Scan for the cell matching the given text and deliver its [X, Y] coordinate at center. 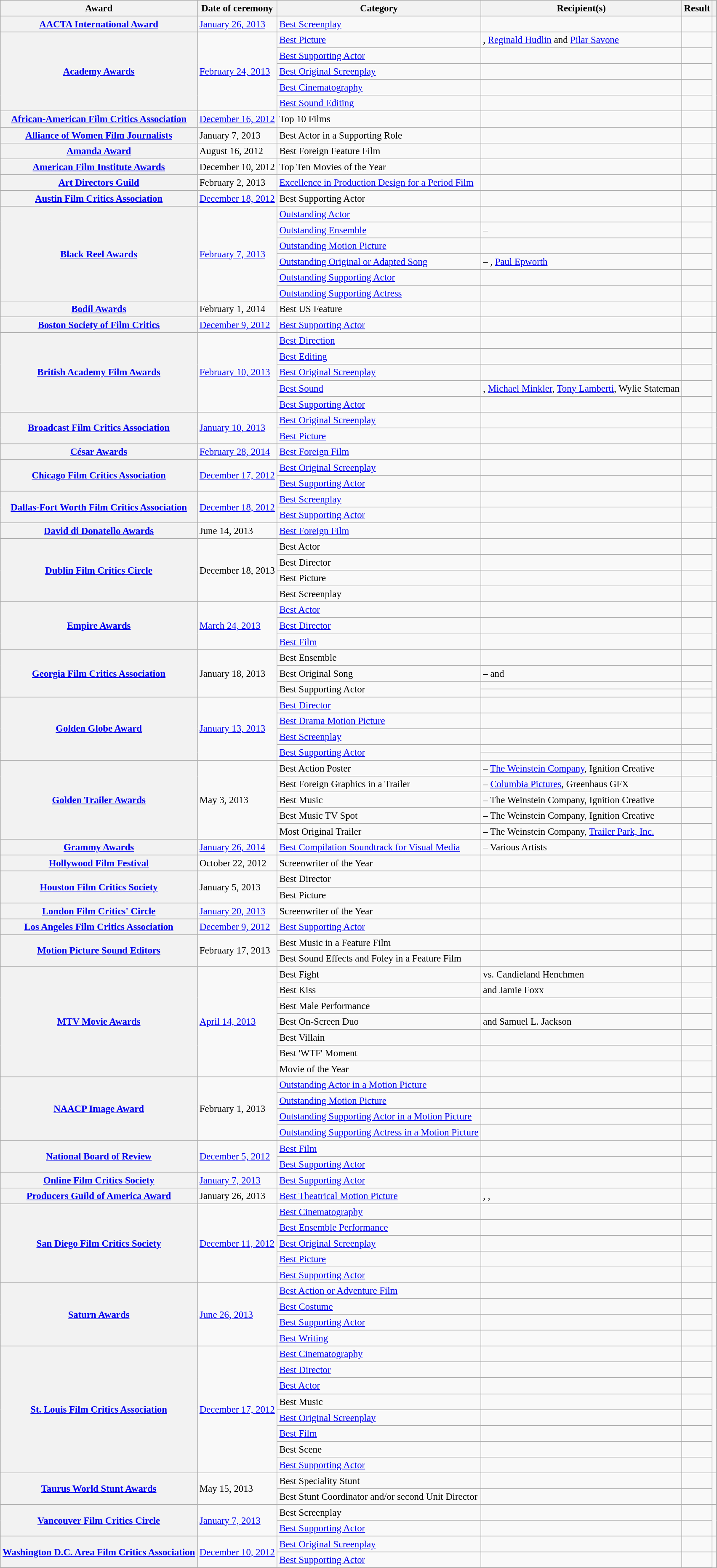
Best Compilation Soundtrack for Visual Media [379, 847]
February 17, 2013 [237, 950]
San Diego Film Critics Society [99, 1243]
December 18, 2013 [237, 570]
Best US Feature [379, 309]
, Reginald Hudlin and Pilar Savone [581, 40]
Best Sound [379, 388]
February 24, 2013 [237, 72]
Online Film Critics Society [99, 1180]
Most Original Trailer [379, 832]
Best Theatrical Motion Picture [379, 1196]
Golden Globe Award [99, 729]
February 7, 2013 [237, 254]
Best Villain [379, 1038]
Top 10 Films [379, 119]
Motion Picture Sound Editors [99, 950]
AACTA International Award [99, 24]
Best Foreign Graphics in a Trailer [379, 784]
January 18, 2013 [237, 673]
Excellence in Production Design for a Period Film [379, 182]
Best 'WTF' Moment [379, 1053]
January 20, 2013 [237, 911]
Best Foreign Feature Film [379, 151]
Outstanding Ensemble [379, 230]
Broadcast Film Critics Association [99, 428]
Movie of the Year [379, 1069]
David di Donatello Awards [99, 531]
Date of ceremony [237, 8]
Best Actor in a Supporting Role [379, 135]
Washington D.C. Area Film Critics Association [99, 1552]
British Academy Film Awards [99, 372]
Best Writing [379, 1338]
American Film Institute Awards [99, 167]
, , [581, 1196]
Austin Film Critics Association [99, 198]
January 13, 2013 [237, 729]
Taurus World Stunt Awards [99, 1488]
Hollywood Film Festival [99, 863]
vs. Candieland Henchmen [581, 974]
Alliance of Women Film Journalists [99, 135]
February 10, 2013 [237, 372]
Grammy Awards [99, 847]
Outstanding Supporting Actress in a Motion Picture [379, 1133]
Los Angeles Film Critics Association [99, 927]
Best Original Song [379, 673]
Best Action or Adventure Film [379, 1291]
Outstanding Supporting Actor in a Motion Picture [379, 1117]
Best On-Screen Duo [379, 1022]
May 3, 2013 [237, 800]
Category [379, 8]
Best Music TV Spot [379, 816]
January 10, 2013 [237, 428]
MTV Movie Awards [99, 1022]
Best Ensemble Performance [379, 1228]
Bodil Awards [99, 309]
Award [99, 8]
Best Scene [379, 1449]
– Various Artists [581, 847]
Saturn Awards [99, 1314]
National Board of Review [99, 1157]
and Jamie Foxx [581, 990]
April 14, 2013 [237, 1022]
December 16, 2012 [237, 119]
Best Music in a Feature Film [379, 943]
December 5, 2012 [237, 1157]
Best Stunt Coordinator and/or second Unit Director [379, 1497]
– The Weinstein Company, Trailer Park, Inc. [581, 832]
Best Action Poster [379, 768]
Vancouver Film Critics Circle [99, 1520]
Chicago Film Critics Association [99, 475]
June 26, 2013 [237, 1314]
Outstanding Supporting Actor [379, 278]
Outstanding Actor [379, 214]
Best Fight [379, 974]
February 28, 2014 [237, 452]
Dallas-Fort Worth Film Critics Association [99, 507]
October 22, 2012 [237, 863]
– Columbia Pictures, Greenhaus GFX [581, 784]
and Samuel L. Jackson [581, 1022]
, Michael Minkler, Tony Lamberti, Wylie Stateman [581, 388]
Best Sound Effects and Foley in a Feature Film [379, 959]
Best Speciality Stunt [379, 1481]
February 1, 2014 [237, 309]
December 11, 2012 [237, 1243]
Art Directors Guild [99, 182]
Best Kiss [379, 990]
Empire Awards [99, 626]
Outstanding Actor in a Motion Picture [379, 1085]
St. Louis Film Critics Association [99, 1409]
Result [697, 8]
London Film Critics' Circle [99, 911]
César Awards [99, 452]
Top Ten Movies of the Year [379, 167]
February 1, 2013 [237, 1109]
Amanda Award [99, 151]
Outstanding Original or Adapted Song [379, 262]
March 24, 2013 [237, 626]
August 16, 2012 [237, 151]
January 26, 2014 [237, 847]
February 2, 2013 [237, 182]
NAACP Image Award [99, 1109]
Best Sound Editing [379, 103]
– [581, 230]
Best Direction [379, 341]
Academy Awards [99, 72]
May 15, 2013 [237, 1488]
Producers Guild of America Award [99, 1196]
Best Costume [379, 1307]
June 14, 2013 [237, 531]
Dublin Film Critics Circle [99, 570]
African-American Film Critics Association [99, 119]
Golden Trailer Awards [99, 800]
– , Paul Epworth [581, 262]
Outstanding Supporting Actress [379, 294]
Best Editing [379, 357]
Best Male Performance [379, 1006]
January 5, 2013 [237, 887]
Black Reel Awards [99, 254]
Boston Society of Film Critics [99, 325]
Recipient(s) [581, 8]
Best Ensemble [379, 657]
Best Drama Motion Picture [379, 721]
Houston Film Critics Society [99, 887]
– and [581, 673]
Georgia Film Critics Association [99, 673]
